Return [X, Y] of the center of cell containing provided text 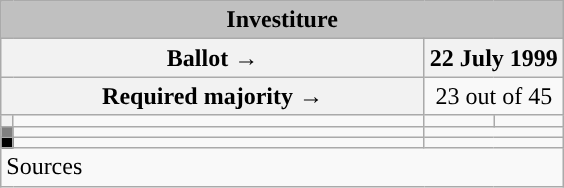
Sources [282, 167]
Investiture [282, 20]
Ballot → [213, 58]
23 out of 45 [494, 96]
22 July 1999 [494, 58]
Required majority → [213, 96]
